Return (X, Y) of the center of cell containing provided text 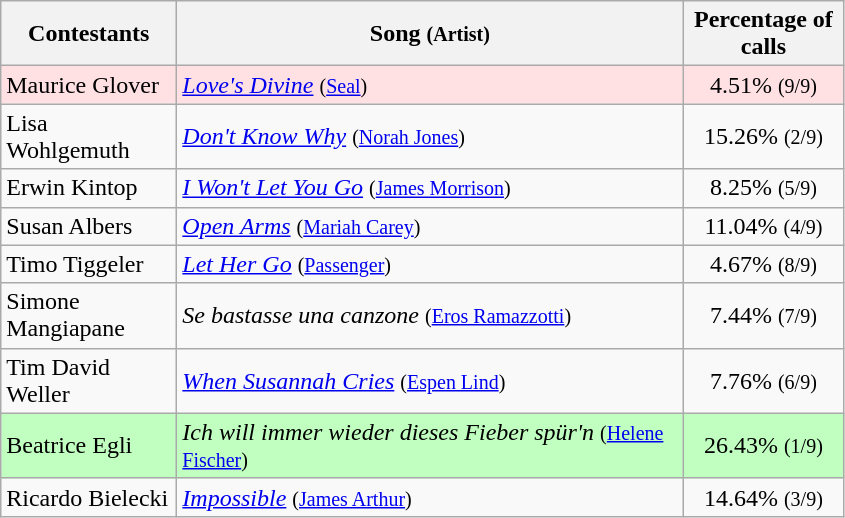
Maurice Glover (89, 85)
4.67% (8/9) (764, 264)
11.04% (4/9) (764, 226)
Timo Tiggeler (89, 264)
Percentage of calls (764, 34)
Se bastasse una canzone (Eros Ramazzotti) (430, 316)
15.26% (2/9) (764, 136)
Ich will immer wieder dieses Fieber spür'n (Helene Fischer) (430, 446)
14.64% (3/9) (764, 497)
Contestants (89, 34)
Beatrice Egli (89, 446)
4.51% (9/9) (764, 85)
I Won't Let You Go (James Morrison) (430, 188)
7.76% (6/9) (764, 380)
Erwin Kintop (89, 188)
Let Her Go (Passenger) (430, 264)
Simone Mangiapane (89, 316)
26.43% (1/9) (764, 446)
When Susannah Cries (Espen Lind) (430, 380)
Don't Know Why (Norah Jones) (430, 136)
Love's Divine (Seal) (430, 85)
Open Arms (Mariah Carey) (430, 226)
Ricardo Bielecki (89, 497)
8.25% (5/9) (764, 188)
Lisa Wohlgemuth (89, 136)
7.44% (7/9) (764, 316)
Song (Artist) (430, 34)
Tim David Weller (89, 380)
Susan Albers (89, 226)
Impossible (James Arthur) (430, 497)
